Provide the [x, y] coordinate of the cell's center where the given text is located.  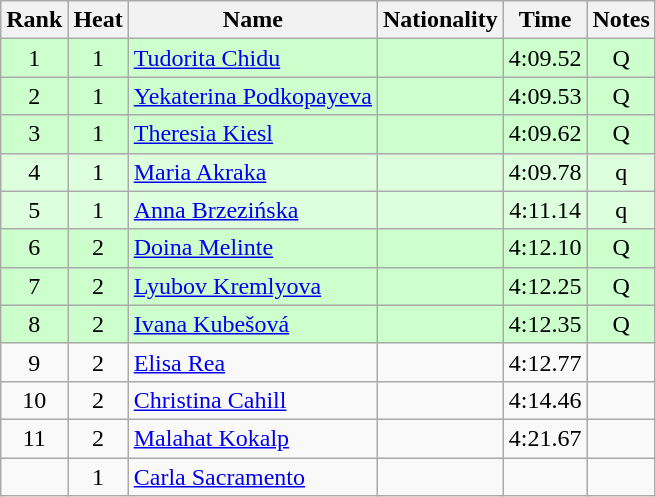
4:12.77 [545, 362]
Carla Sacramento [252, 477]
Ivana Kubešová [252, 324]
Maria Akraka [252, 172]
Tudorita Chidu [252, 58]
4:09.52 [545, 58]
Notes [621, 20]
Christina Cahill [252, 400]
Theresia Kiesl [252, 134]
7 [34, 286]
6 [34, 248]
11 [34, 438]
Yekaterina Podkopayeva [252, 96]
Heat [98, 20]
Malahat Kokalp [252, 438]
4:09.78 [545, 172]
4:21.67 [545, 438]
8 [34, 324]
4:14.46 [545, 400]
4:12.35 [545, 324]
Nationality [440, 20]
4:09.53 [545, 96]
Lyubov Kremlyova [252, 286]
Doina Melinte [252, 248]
Time [545, 20]
Elisa Rea [252, 362]
4:12.10 [545, 248]
4 [34, 172]
10 [34, 400]
Rank [34, 20]
4:12.25 [545, 286]
4:11.14 [545, 210]
4:09.62 [545, 134]
Anna Brzezińska [252, 210]
9 [34, 362]
5 [34, 210]
3 [34, 134]
Name [252, 20]
